From the cell containing the given text, extract its center point as (x, y) coordinate. 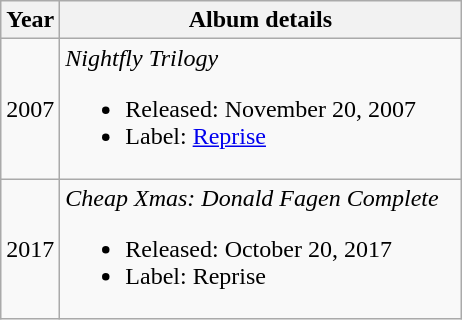
2007 (30, 109)
Nightfly TrilogyReleased: November 20, 2007Label: Reprise (260, 109)
Album details (260, 20)
Cheap Xmas: Donald Fagen CompleteReleased: October 20, 2017Label: Reprise (260, 249)
Year (30, 20)
2017 (30, 249)
